Search for the cell housing the specified text and yield its (x, y) center coordinate. 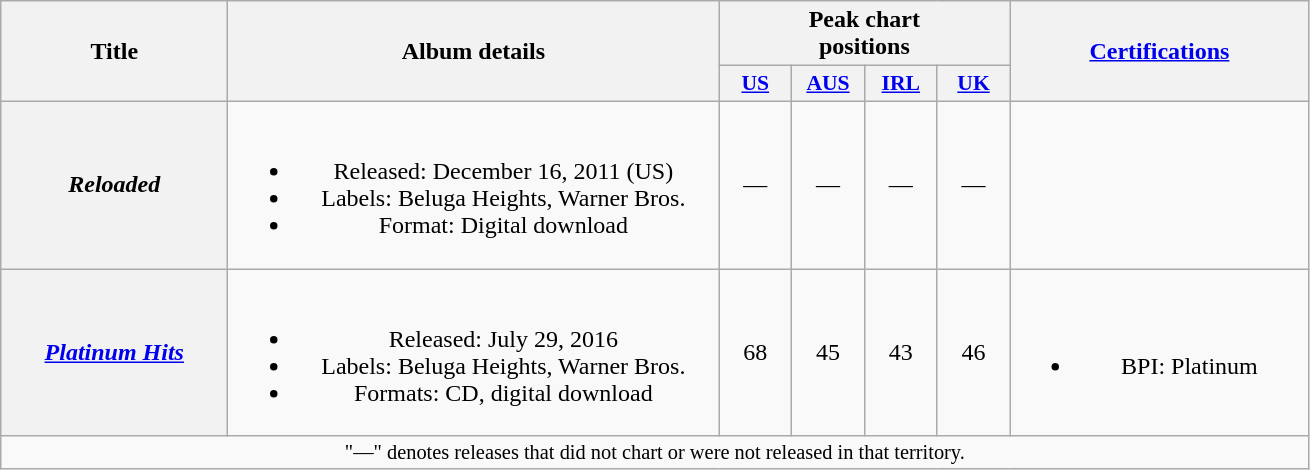
"—" denotes releases that did not chart or were not released in that territory. (655, 453)
IRL (900, 84)
US (756, 84)
43 (900, 352)
UK (974, 84)
Album details (474, 52)
Reloaded (114, 184)
Platinum Hits (114, 352)
Certifications (1160, 52)
68 (756, 352)
Peak chartpositions (864, 34)
45 (828, 352)
46 (974, 352)
Released: July 29, 2016Labels: Beluga Heights, Warner Bros.Formats: CD, digital download (474, 352)
Released: December 16, 2011 (US)Labels: Beluga Heights, Warner Bros.Format: Digital download (474, 184)
AUS (828, 84)
BPI: Platinum (1160, 352)
Title (114, 52)
